Return (x, y) of the center of cell containing provided text 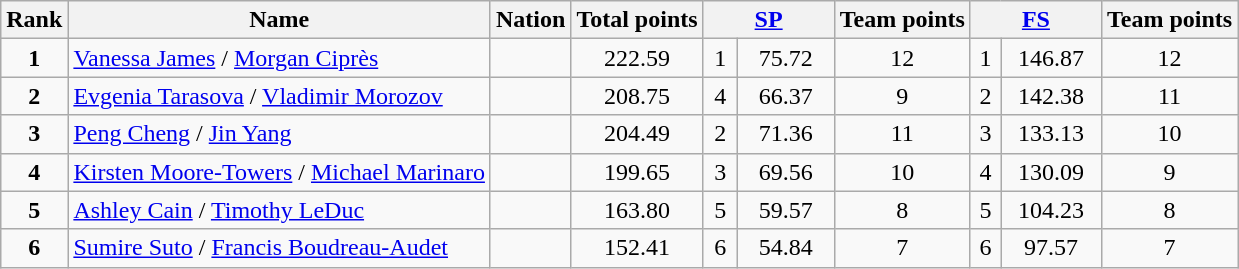
152.41 (637, 248)
130.09 (1052, 172)
Evgenia Tarasova / Vladimir Morozov (280, 96)
142.38 (1052, 96)
FS (1036, 20)
71.36 (786, 134)
Name (280, 20)
Total points (637, 20)
59.57 (786, 210)
204.49 (637, 134)
69.56 (786, 172)
Sumire Suto / Francis Boudreau-Audet (280, 248)
Ashley Cain / Timothy LeDuc (280, 210)
Rank (34, 20)
SP (768, 20)
133.13 (1052, 134)
54.84 (786, 248)
97.57 (1052, 248)
66.37 (786, 96)
146.87 (1052, 58)
75.72 (786, 58)
Nation (530, 20)
222.59 (637, 58)
Vanessa James / Morgan Ciprès (280, 58)
Kirsten Moore-Towers / Michael Marinaro (280, 172)
Peng Cheng / Jin Yang (280, 134)
163.80 (637, 210)
208.75 (637, 96)
104.23 (1052, 210)
199.65 (637, 172)
